For the text-containing cell, return its midpoint in (x, y) coordinate format. 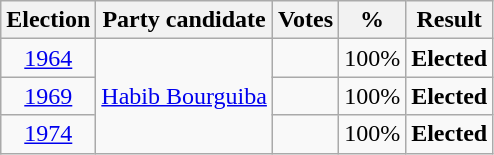
Result (450, 20)
Election (48, 20)
1969 (48, 96)
Votes (305, 20)
Habib Bourguiba (184, 96)
1974 (48, 134)
Party candidate (184, 20)
1964 (48, 58)
% (372, 20)
